Scan for the cell matching the given text and deliver its (x, y) coordinate at center. 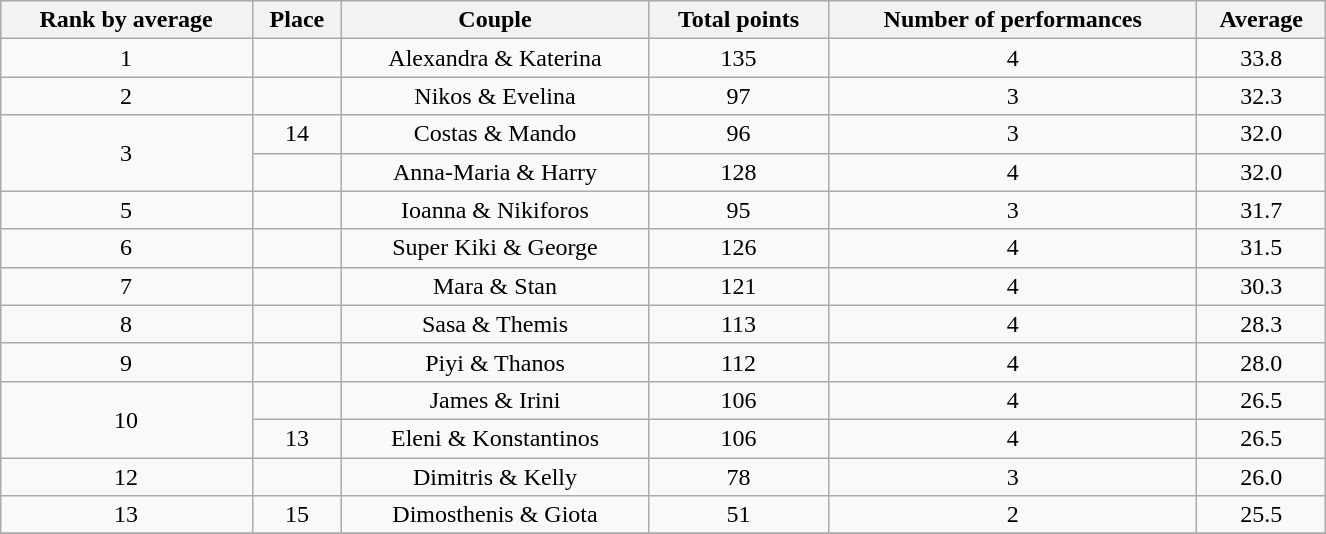
28.3 (1262, 324)
Ioanna & Nikiforos (495, 210)
6 (126, 248)
Costas & Mando (495, 134)
Anna-Maria & Harry (495, 172)
Couple (495, 20)
128 (738, 172)
26.0 (1262, 477)
12 (126, 477)
Piyi & Thanos (495, 362)
Mara & Stan (495, 286)
Alexandra & Katerina (495, 58)
25.5 (1262, 515)
Super Kiki & George (495, 248)
31.5 (1262, 248)
14 (297, 134)
10 (126, 419)
15 (297, 515)
Place (297, 20)
95 (738, 210)
30.3 (1262, 286)
Nikos & Evelina (495, 96)
Sasa & Themis (495, 324)
5 (126, 210)
Dimosthenis & Giota (495, 515)
Dimitris & Kelly (495, 477)
96 (738, 134)
28.0 (1262, 362)
51 (738, 515)
Average (1262, 20)
121 (738, 286)
97 (738, 96)
135 (738, 58)
7 (126, 286)
Total points (738, 20)
James & Irini (495, 400)
Eleni & Konstantinos (495, 438)
33.8 (1262, 58)
Number of performances (1013, 20)
Rank by average (126, 20)
113 (738, 324)
126 (738, 248)
31.7 (1262, 210)
112 (738, 362)
32.3 (1262, 96)
9 (126, 362)
78 (738, 477)
1 (126, 58)
8 (126, 324)
